Provide the (X, Y) coordinate of the cell's center where the given text is located.  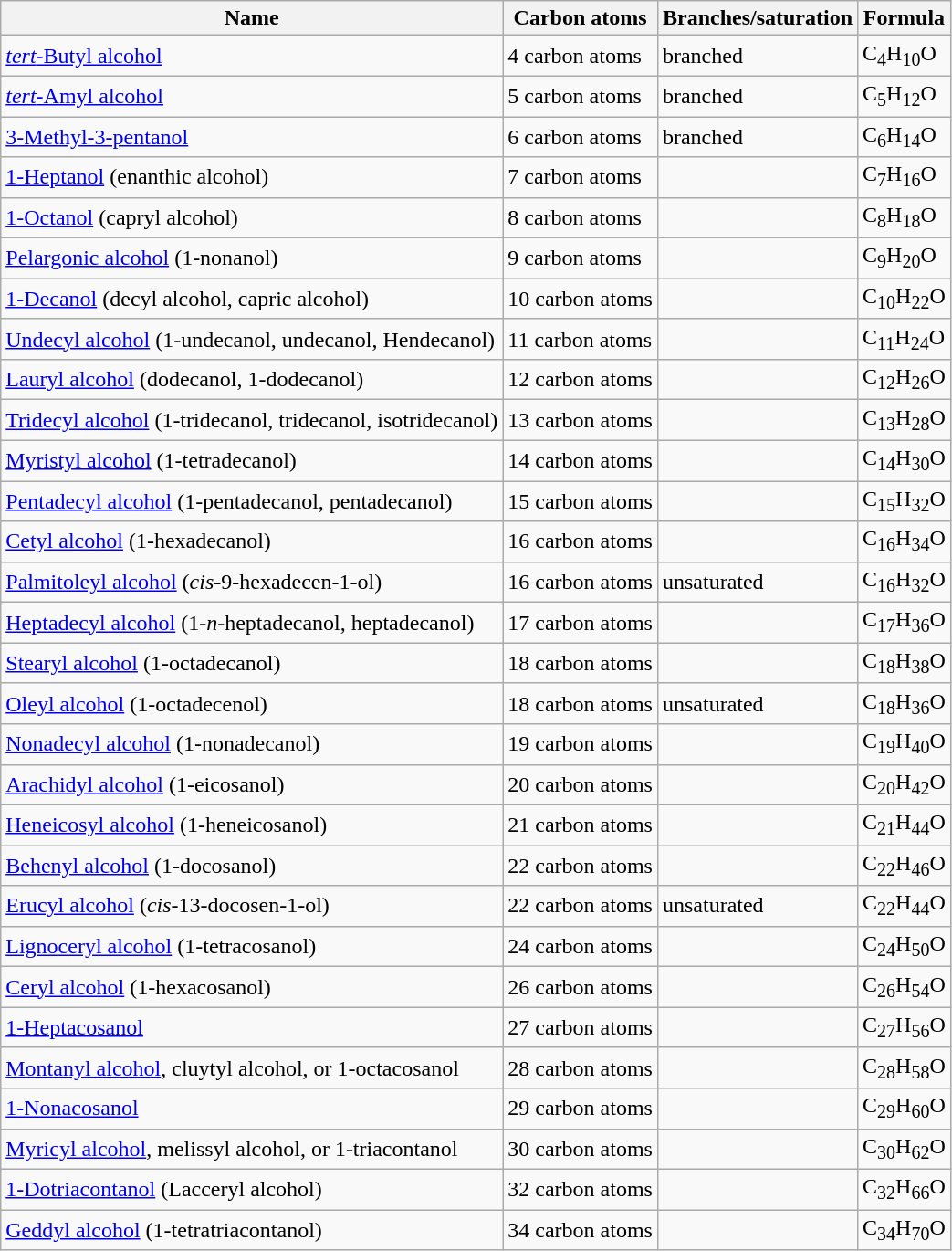
Erucyl alcohol (cis-13-docosen-1-ol) (252, 906)
14 carbon atoms (581, 460)
C16H32O (905, 582)
C26H54O (905, 987)
C11H24O (905, 339)
C12H26O (905, 380)
4 carbon atoms (581, 56)
10 carbon atoms (581, 299)
Lauryl alcohol (dodecanol, 1-dodecanol) (252, 380)
13 carbon atoms (581, 420)
C8H18O (905, 217)
Heneicosyl alcohol (1-heneicosanol) (252, 825)
1-Nonacosanol (252, 1109)
Undecyl alcohol (1-undecanol, undecanol, Hendecanol) (252, 339)
C24H50O (905, 946)
24 carbon atoms (581, 946)
C28H58O (905, 1067)
Name (252, 18)
Formula (905, 18)
C9H20O (905, 258)
Palmitoleyl alcohol (cis-9-hexadecen-1-ol) (252, 582)
1-Octanol (capryl alcohol) (252, 217)
C7H16O (905, 177)
19 carbon atoms (581, 744)
6 carbon atoms (581, 137)
C19H40O (905, 744)
C4H10O (905, 56)
Branches/saturation (758, 18)
C15H32O (905, 501)
Tridecyl alcohol (1-tridecanol, tridecanol, isotridecanol) (252, 420)
11 carbon atoms (581, 339)
28 carbon atoms (581, 1067)
C16H34O (905, 541)
30 carbon atoms (581, 1149)
1-Heptacosanol (252, 1027)
tert-Amyl alcohol (252, 96)
21 carbon atoms (581, 825)
C5H12O (905, 96)
1-Decanol (decyl alcohol, capric alcohol) (252, 299)
17 carbon atoms (581, 623)
C17H36O (905, 623)
1-Heptanol (enanthic alcohol) (252, 177)
C14H30O (905, 460)
C22H46O (905, 866)
Myristyl alcohol (1-tetradecanol) (252, 460)
32 carbon atoms (581, 1189)
C22H44O (905, 906)
C20H42O (905, 784)
C10H22O (905, 299)
Montanyl alcohol, cluytyl alcohol, or 1-octacosanol (252, 1067)
20 carbon atoms (581, 784)
Geddyl alcohol (1-tetratriacontanol) (252, 1230)
C21H44O (905, 825)
C6H14O (905, 137)
Pelargonic alcohol (1-nonanol) (252, 258)
Myricyl alcohol, melissyl alcohol, or 1-triacontanol (252, 1149)
C30H62O (905, 1149)
1-Dotriacontanol (Lacceryl alcohol) (252, 1189)
15 carbon atoms (581, 501)
C29H60O (905, 1109)
26 carbon atoms (581, 987)
Carbon atoms (581, 18)
Behenyl alcohol (1-docosanol) (252, 866)
5 carbon atoms (581, 96)
29 carbon atoms (581, 1109)
9 carbon atoms (581, 258)
Lignoceryl alcohol (1-tetracosanol) (252, 946)
C18H38O (905, 663)
27 carbon atoms (581, 1027)
Arachidyl alcohol (1-eicosanol) (252, 784)
12 carbon atoms (581, 380)
Nonadecyl alcohol (1-nonadecanol) (252, 744)
Cetyl alcohol (1-hexadecanol) (252, 541)
C13H28O (905, 420)
3-Methyl-3-pentanol (252, 137)
Heptadecyl alcohol (1-n-heptadecanol, heptadecanol) (252, 623)
34 carbon atoms (581, 1230)
Oleyl alcohol (1-octadecenol) (252, 703)
C34H70O (905, 1230)
Ceryl alcohol (1-hexacosanol) (252, 987)
Pentadecyl alcohol (1-pentadecanol, pentadecanol) (252, 501)
C18H36O (905, 703)
8 carbon atoms (581, 217)
7 carbon atoms (581, 177)
C27H56O (905, 1027)
tert-Butyl alcohol (252, 56)
Stearyl alcohol (1-octadecanol) (252, 663)
C32H66O (905, 1189)
